Find where the given text appears and provide that cell's center as [x, y] coordinate. 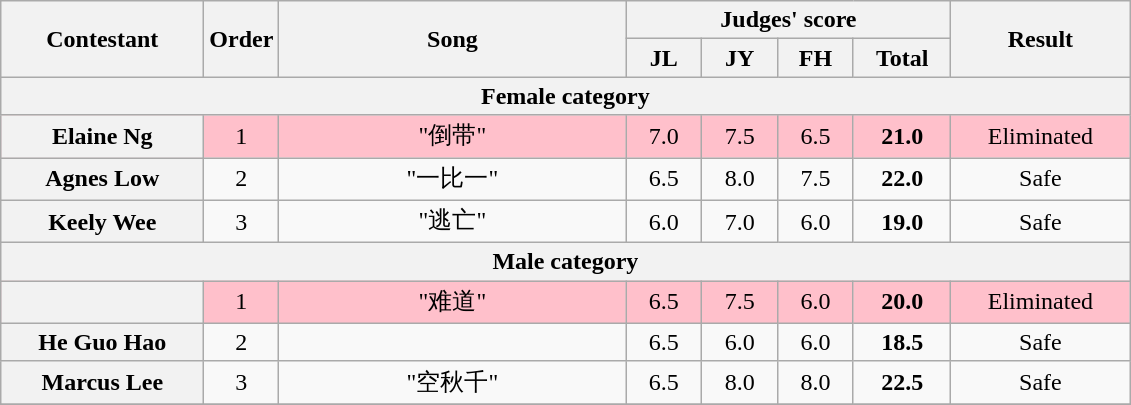
18.5 [902, 342]
19.0 [902, 222]
Agnes Low [102, 180]
Order [242, 39]
Male category [566, 262]
Elaine Ng [102, 136]
Keely Wee [102, 222]
22.5 [902, 382]
"空秋千" [452, 382]
21.0 [902, 136]
Song [452, 39]
"难道" [452, 302]
Contestant [102, 39]
"逃亡" [452, 222]
JY [740, 58]
20.0 [902, 302]
He Guo Hao [102, 342]
JL [664, 58]
FH [816, 58]
Marcus Lee [102, 382]
"倒带" [452, 136]
22.0 [902, 180]
Judges' score [788, 20]
Female category [566, 96]
"一比一" [452, 180]
Result [1040, 39]
Total [902, 58]
